Return [x, y] of the center of cell containing provided text 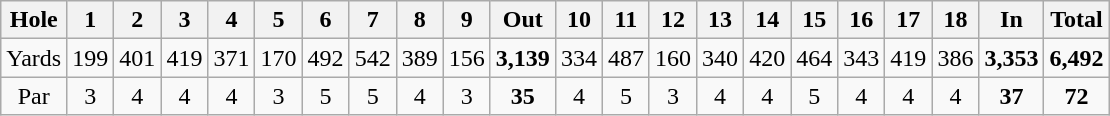
492 [326, 58]
1 [90, 20]
Hole [34, 20]
389 [420, 58]
160 [672, 58]
14 [768, 20]
35 [522, 96]
420 [768, 58]
401 [138, 58]
7 [372, 20]
10 [578, 20]
6,492 [1076, 58]
12 [672, 20]
16 [862, 20]
487 [626, 58]
37 [1012, 96]
343 [862, 58]
542 [372, 58]
386 [956, 58]
13 [720, 20]
6 [326, 20]
Out [522, 20]
334 [578, 58]
In [1012, 20]
199 [90, 58]
464 [814, 58]
72 [1076, 96]
156 [466, 58]
11 [626, 20]
17 [908, 20]
Total [1076, 20]
340 [720, 58]
Yards [34, 58]
170 [278, 58]
15 [814, 20]
371 [232, 58]
3,353 [1012, 58]
Par [34, 96]
2 [138, 20]
8 [420, 20]
18 [956, 20]
9 [466, 20]
3,139 [522, 58]
